Pinpoint the cell where the given text exists, returning its [X, Y] midpoint coordinate. 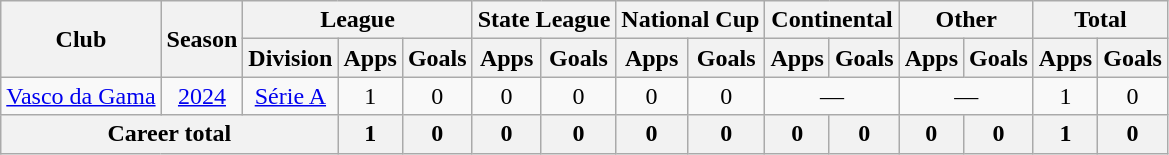
National Cup [690, 20]
State League [544, 20]
Other [966, 20]
Série A [290, 96]
Division [290, 58]
Club [81, 39]
Season [202, 39]
Total [1100, 20]
League [358, 20]
Continental [832, 20]
Vasco da Gama [81, 96]
Career total [170, 134]
2024 [202, 96]
